Detect which cell encompasses the target text, then output its (X, Y) center coordinate. 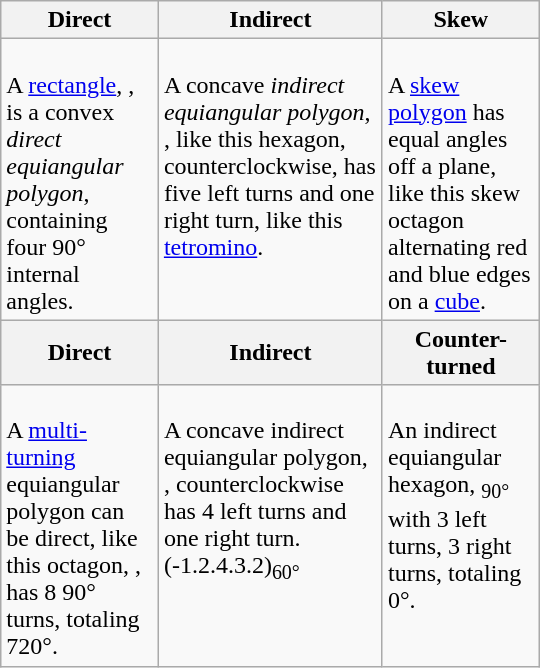
An indirect equiangular hexagon, 90° with 3 left turns, 3 right turns, totaling 0°. (460, 526)
A rectangle, , is a convex direct equiangular polygon, containing four 90° internal angles. (80, 180)
Counter-turned (460, 352)
A multi-turning equiangular polygon can be direct, like this octagon, , has 8 90° turns, totaling 720°. (80, 526)
A concave indirect equiangular polygon, , like this hexagon, counterclockwise, has five left turns and one right turn, like this tetromino. (270, 180)
A concave indirect equiangular polygon, , counterclockwise has 4 left turns and one right turn.(-1.2.4.3.2)60° (270, 526)
A skew polygon has equal angles off a plane, like this skew octagon alternating red and blue edges on a cube. (460, 180)
Skew (460, 20)
